From the cell containing the given text, extract its center point as [x, y] coordinate. 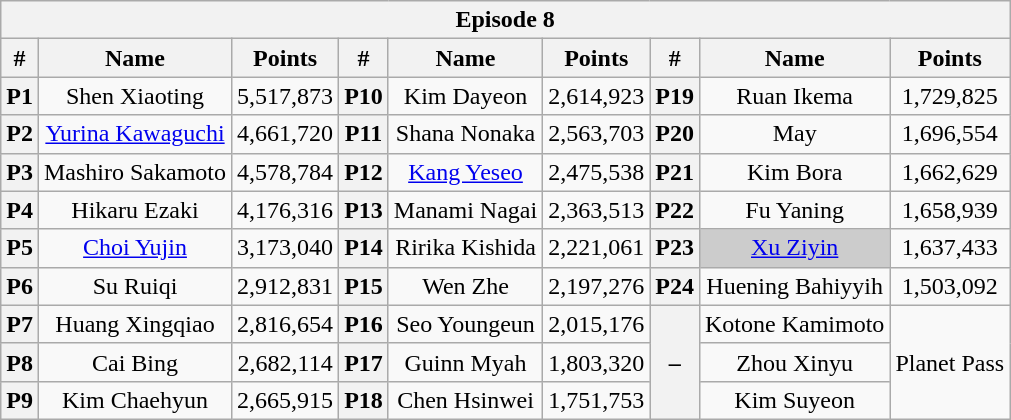
– [675, 362]
Su Ruiqi [134, 286]
Kang Yeseo [465, 172]
Huang Xingqiao [134, 324]
Shana Nonaka [465, 134]
P13 [364, 210]
Guinn Myah [465, 362]
P16 [364, 324]
P22 [675, 210]
1,803,320 [596, 362]
P7 [20, 324]
Wen Zhe [465, 286]
Fu Yaning [794, 210]
Kim Chaehyun [134, 400]
P11 [364, 134]
P18 [364, 400]
P9 [20, 400]
Choi Yujin [134, 248]
4,176,316 [286, 210]
1,503,092 [950, 286]
1,729,825 [950, 96]
2,221,061 [596, 248]
2,197,276 [596, 286]
1,696,554 [950, 134]
P5 [20, 248]
P4 [20, 210]
Kim Bora [794, 172]
2,912,831 [286, 286]
2,665,915 [286, 400]
Cai Bing [134, 362]
Hikaru Ezaki [134, 210]
Xu Ziyin [794, 248]
1,637,433 [950, 248]
P10 [364, 96]
4,661,720 [286, 134]
P3 [20, 172]
Ruan Ikema [794, 96]
Kim Suyeon [794, 400]
Kim Dayeon [465, 96]
P19 [675, 96]
5,517,873 [286, 96]
P8 [20, 362]
Yurina Kawaguchi [134, 134]
Manami Nagai [465, 210]
Kotone Kamimoto [794, 324]
2,682,114 [286, 362]
3,173,040 [286, 248]
P23 [675, 248]
Ririka Kishida [465, 248]
2,475,538 [596, 172]
P14 [364, 248]
Seo Youngeun [465, 324]
P20 [675, 134]
Shen Xiaoting [134, 96]
P24 [675, 286]
2,816,654 [286, 324]
Chen Hsinwei [465, 400]
Mashiro Sakamoto [134, 172]
P12 [364, 172]
Zhou Xinyu [794, 362]
Planet Pass [950, 362]
P6 [20, 286]
2,614,923 [596, 96]
P17 [364, 362]
P21 [675, 172]
P15 [364, 286]
2,563,703 [596, 134]
Huening Bahiyyih [794, 286]
1,658,939 [950, 210]
2,363,513 [596, 210]
May [794, 134]
P1 [20, 96]
2,015,176 [596, 324]
4,578,784 [286, 172]
1,662,629 [950, 172]
1,751,753 [596, 400]
Episode 8 [506, 20]
P2 [20, 134]
